Capture the cell that displays the provided text and extract its (X, Y) central coordinate. 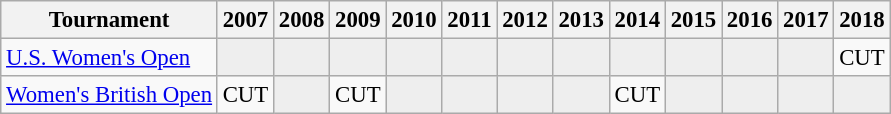
2017 (806, 20)
2013 (581, 20)
2009 (358, 20)
Tournament (110, 20)
2012 (525, 20)
Women's British Open (110, 95)
2016 (750, 20)
2007 (245, 20)
2018 (862, 20)
2008 (302, 20)
2015 (693, 20)
2014 (637, 20)
U.S. Women's Open (110, 58)
2010 (414, 20)
2011 (470, 20)
